Determine the (x, y) coordinate at the center of the cell enclosing the given text.  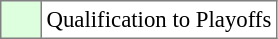
Qualification to Playoffs (158, 20)
